Find where the given text appears and provide that cell's center as (x, y) coordinate. 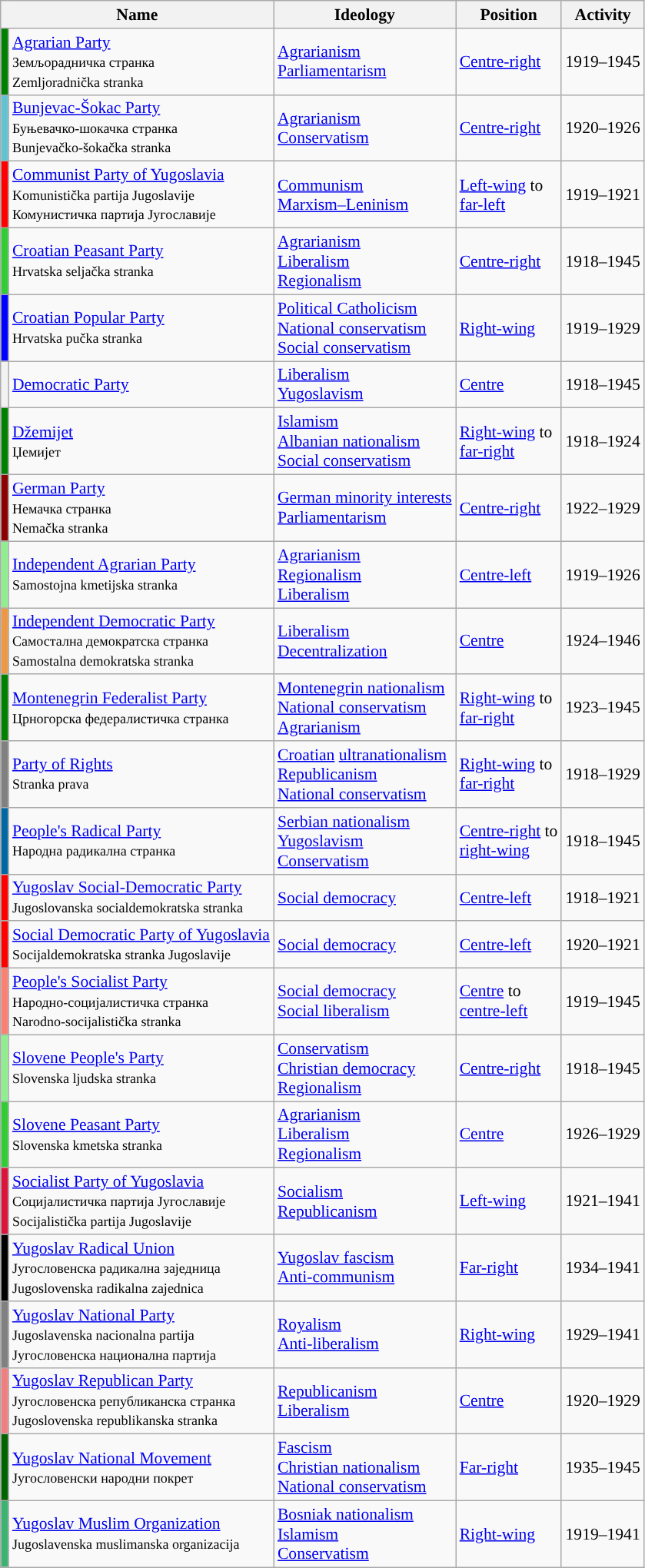
Croatian Peasant PartyHrvatska seljačka stranka (141, 261)
Yugoslav Social-Democratic PartyJugoslovanska socialdemokratska stranka (141, 898)
1920–1921 (603, 945)
DžemijetЏемијет (141, 441)
Croatian ultranationalismRepublicanismNational conservatism (364, 775)
Centre-right toright-wing (509, 841)
German PartyНемачка странкаNemačka stranka (141, 509)
Montenegrin nationalismNational conservatismAgrarianism (364, 709)
Yugoslav fascismAnti-communism (364, 1268)
Centre tocentre-left (509, 1002)
People's Radical PartyНародна радикална странка (141, 841)
AgrarianismRegionalismLiberalism (364, 575)
German minority interestsParliamentarism (364, 509)
1918–1924 (603, 441)
Socialist Party of YugoslaviaСоцијалистичка партија ЈугославијеSocijalistička partija Jugoslavije (141, 1202)
1918–1921 (603, 898)
SocialismRepublicanism (364, 1202)
Slovene Peasant PartySlovenska kmetska stranka (141, 1134)
CommunismMarxism–Leninism (364, 195)
1926–1929 (603, 1134)
Bosniak nationalismIslamismConservatism (364, 1534)
LiberalismYugoslavism (364, 384)
1934–1941 (603, 1268)
1920–1929 (603, 1400)
Independent Agrarian PartySamostojna kmetijska stranka (141, 575)
1919–1929 (603, 327)
Social democracySocial liberalism (364, 1002)
1929–1941 (603, 1334)
Yugoslav National PartyJugoslavenska nacionalna partijaЈугословенска национална партија (141, 1334)
Slovene People's PartySlovenska ljudska stranka (141, 1068)
1921–1941 (603, 1202)
Yugoslav Republican PartyЈугословенска републиканска странкаJugoslovenska republikanska stranka (141, 1400)
Social Democratic Party of YugoslaviaSocijaldemokratska stranka Jugoslavije (141, 945)
Communist Party of YugoslaviaKomunistička partija JugoslavijeКомунистичка партија Југославије (141, 195)
Left-wing (509, 1202)
RepublicanismLiberalism (364, 1400)
Name (137, 15)
Serbian nationalismYugoslavismConservatism (364, 841)
RoyalismAnti-liberalism (364, 1334)
Independent Democratic PartyСамостална демократска странкаSamostalna demokratska stranka (141, 641)
Democratic Party (141, 384)
Yugoslav Radical UnionЈугословенска радикална заједницаJugoslovenska radikalna zajednica (141, 1268)
Political CatholicismNational conservatismSocial conservatism (364, 327)
People's Socialist PartyНародно-социјалистичка странкаNarodno-socijalistička stranka (141, 1002)
1920–1926 (603, 128)
ConservatismChristian democracyRegionalism (364, 1068)
AgrarianismConservatism (364, 128)
Montenegrin Federalist PartyЦрногорска федералистичка странка (141, 709)
FascismChristian nationalismNational conservatism (364, 1468)
Party of RightsStranka prava (141, 775)
IslamismAlbanian nationalismSocial conservatism (364, 441)
Activity (603, 15)
1919–1926 (603, 575)
Left-wing tofar-left (509, 195)
1919–1921 (603, 195)
1919–1941 (603, 1534)
Croatian Popular PartyHrvatska pučka stranka (141, 327)
1922–1929 (603, 509)
LiberalismDecentralization (364, 641)
Agrarian PartyЗемљорадничка странкаZemljoradnička stranka (141, 61)
Position (509, 15)
Yugoslav National MovementЈугословенски народни покрет (141, 1468)
1923–1945 (603, 709)
AgrarianismParliamentarism (364, 61)
1924–1946 (603, 641)
Bunjevac-Šokac PartyБуњевачко-шокачка странкаBunjevačko-šokačka stranka (141, 128)
Ideology (364, 15)
1918–1929 (603, 775)
Yugoslav Muslim OrganizationJugoslavenska muslimanska organizacija (141, 1534)
1935–1945 (603, 1468)
